For the text-containing cell, return its midpoint in (X, Y) coordinate format. 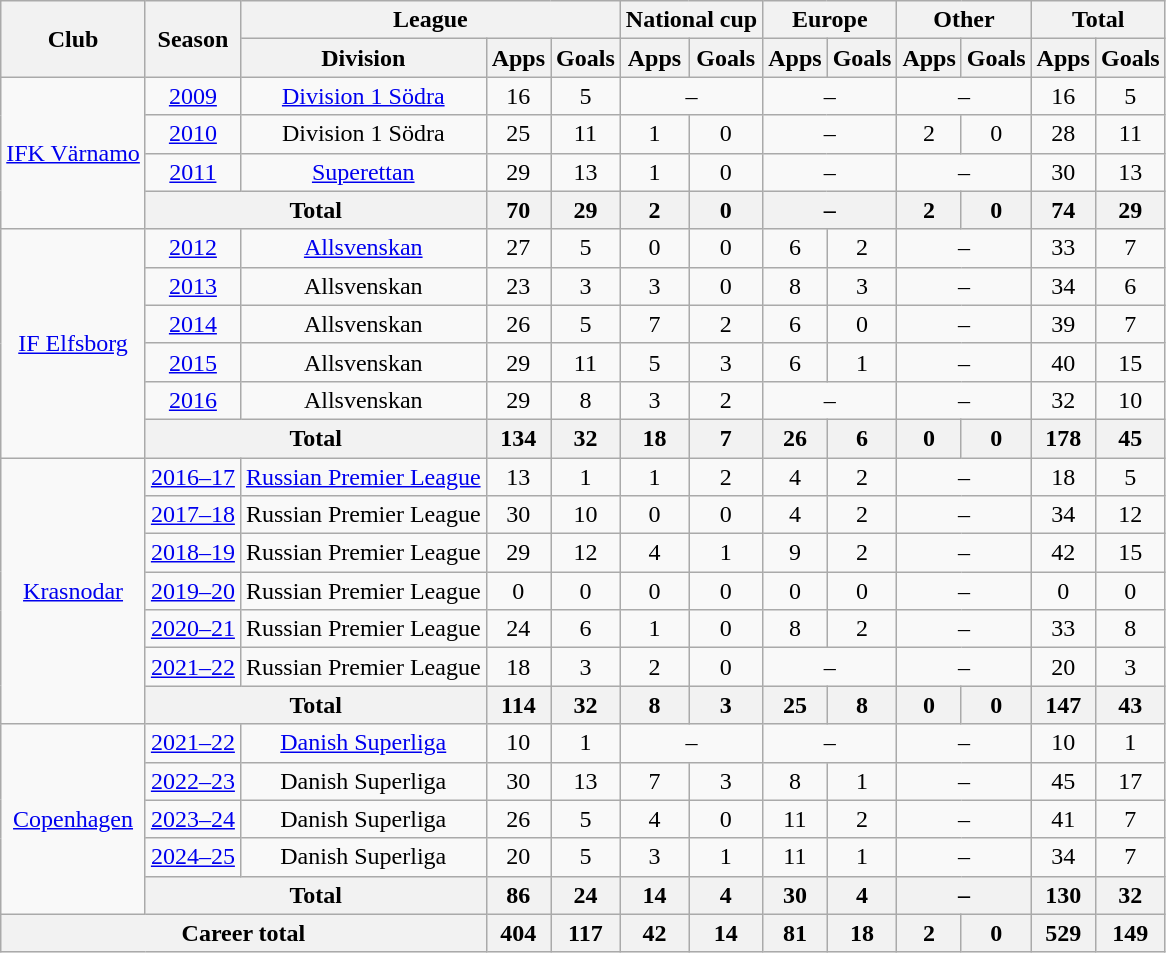
Division (363, 58)
2013 (192, 286)
23 (518, 286)
2016 (192, 400)
2011 (192, 172)
Copenhagen (74, 819)
2017–18 (192, 515)
National cup (691, 20)
74 (1063, 210)
41 (1063, 819)
9 (795, 553)
17 (1130, 781)
2023–24 (192, 819)
2009 (192, 96)
IF Elfsborg (74, 343)
70 (518, 210)
2010 (192, 134)
529 (1063, 933)
2018–19 (192, 553)
2022–23 (192, 781)
43 (1130, 705)
Krasnodar (74, 591)
86 (518, 895)
39 (1063, 324)
2016–17 (192, 477)
117 (586, 933)
147 (1063, 705)
2014 (192, 324)
2020–21 (192, 629)
28 (1063, 134)
114 (518, 705)
Europe (830, 20)
178 (1063, 438)
81 (795, 933)
Season (192, 39)
40 (1063, 362)
2019–20 (192, 591)
2015 (192, 362)
IFK Värnamo (74, 153)
Club (74, 39)
149 (1130, 933)
130 (1063, 895)
Superettan (363, 172)
Career total (244, 933)
134 (518, 438)
League (430, 20)
27 (518, 248)
2024–25 (192, 857)
2012 (192, 248)
404 (518, 933)
Other (964, 20)
